Pinpoint the cell where the given text exists, returning its [X, Y] midpoint coordinate. 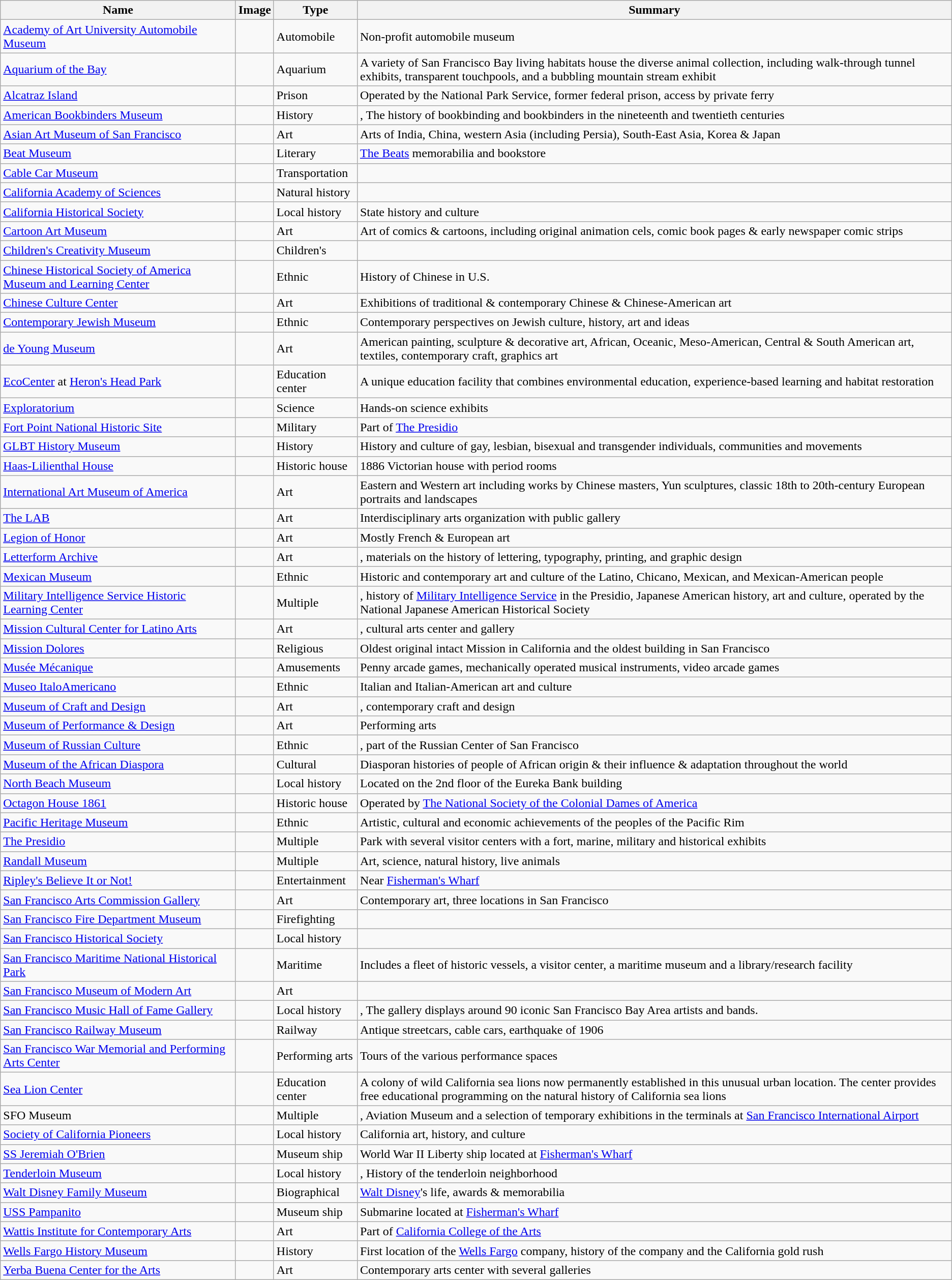
San Francisco Music Hall of Fame Gallery [118, 1010]
Railway [315, 1030]
Park with several visitor centers with a fort, marine, military and historical exhibits [654, 842]
Chinese Historical Society of America Museum and Learning Center [118, 277]
History and culture of gay, lesbian, bisexual and transgender individuals, communities and movements [654, 446]
Contemporary arts center with several galleries [654, 1270]
San Francisco Museum of Modern Art [118, 991]
Contemporary art, three locations in San Francisco [654, 900]
San Francisco Historical Society [118, 938]
Museum of Performance & Design [118, 726]
California art, history, and culture [654, 1135]
Entertainment [315, 880]
SFO Museum [118, 1115]
Near Fisherman's Wharf [654, 880]
SS Jeremiah O'Brien [118, 1154]
Society of California Pioneers [118, 1135]
, The gallery displays around 90 iconic San Francisco Bay Area artists and bands. [654, 1010]
Literary [315, 154]
, The history of bookbinding and bookbinders in the nineteenth and twentieth centuries [654, 115]
Part of California College of the Arts [654, 1231]
Letterform Archive [118, 557]
Natural history [315, 192]
Museum of Craft and Design [118, 706]
Tours of the various performance spaces [654, 1056]
, part of the Russian Center of San Francisco [654, 745]
Diasporan histories of people of African origin & their influence & adaptation throughout the world [654, 764]
, Aviation Museum and a selection of temporary exhibitions in the terminals at San Francisco International Airport [654, 1115]
Children's Creativity Museum [118, 250]
Mission Dolores [118, 648]
Randall Museum [118, 861]
San Francisco Maritime National Historical Park [118, 964]
Transportation [315, 173]
Firefighting [315, 919]
Art, science, natural history, live animals [654, 861]
, contemporary craft and design [654, 706]
San Francisco Fire Department Museum [118, 919]
Artistic, cultural and economic achievements of the peoples of the Pacific Rim [654, 822]
Octagon House 1861 [118, 803]
Museo ItaloAmericano [118, 687]
Automobile [315, 37]
Name [118, 10]
Cultural [315, 764]
Contemporary perspectives on Jewish culture, history, art and ideas [654, 322]
Fort Point National Historic Site [118, 427]
Part of The Presidio [654, 427]
Mission Cultural Center for Latino Arts [118, 629]
First location of the Wells Fargo company, history of the company and the California gold rush [654, 1251]
California Academy of Sciences [118, 192]
Hands-on science exhibits [654, 408]
State history and culture [654, 212]
, materials on the history of lettering, typography, printing, and graphic design [654, 557]
Operated by the National Park Service, former federal prison, access by private ferry [654, 96]
USS Pampanito [118, 1212]
Cartoon Art Museum [118, 231]
California Historical Society [118, 212]
Museum of the African Diaspora [118, 764]
Military [315, 427]
Eastern and Western art including works by Chinese masters, Yun sculptures, classic 18th to 20th-century European portraits and landscapes [654, 492]
Tenderloin Museum [118, 1173]
Operated by The National Society of the Colonial Dames of America [654, 803]
Museum of Russian Culture [118, 745]
Art of comics & cartoons, including original animation cels, comic book pages & early newspaper comic strips [654, 231]
American Bookbinders Museum [118, 115]
Maritime [315, 964]
Religious [315, 648]
History of Chinese in U.S. [654, 277]
Military Intelligence Service Historic Learning Center [118, 602]
Legion of Honor [118, 538]
The Presidio [118, 842]
GLBT History Museum [118, 446]
The Beats memorabilia and bookstore [654, 154]
Ripley's Believe It or Not! [118, 880]
Exhibitions of traditional & contemporary Chinese & Chinese-American art [654, 303]
Yerba Buena Center for the Arts [118, 1270]
Includes a fleet of historic vessels, a visitor center, a maritime museum and a library/research facility [654, 964]
Summary [654, 10]
Image [254, 10]
Oldest original intact Mission in California and the oldest building in San Francisco [654, 648]
Chinese Culture Center [118, 303]
Mexican Museum [118, 576]
Beat Museum [118, 154]
Non-profit automobile museum [654, 37]
Historic and contemporary art and culture of the Latino, Chicano, Mexican, and Mexican-American people [654, 576]
, History of the tenderloin neighborhood [654, 1173]
Aquarium of the Bay [118, 69]
A unique education facility that combines environmental education, experience-based learning and habitat restoration [654, 381]
Biographical [315, 1193]
Prison [315, 96]
Italian and Italian-American art and culture [654, 687]
Science [315, 408]
Mostly French & European art [654, 538]
Haas-Lilienthal House [118, 466]
The LAB [118, 518]
North Beach Museum [118, 784]
Children's [315, 250]
Wattis Institute for Contemporary Arts [118, 1231]
, cultural arts center and gallery [654, 629]
San Francisco Railway Museum [118, 1030]
Cable Car Museum [118, 173]
Wells Fargo History Museum [118, 1251]
de Young Museum [118, 349]
Contemporary Jewish Museum [118, 322]
Type [315, 10]
Interdisciplinary arts organization with public gallery [654, 518]
Sea Lion Center [118, 1089]
Alcatraz Island [118, 96]
1886 Victorian house with period rooms [654, 466]
EcoCenter at Heron's Head Park [118, 381]
San Francisco Arts Commission Gallery [118, 900]
Amusements [315, 668]
Pacific Heritage Museum [118, 822]
Musée Mécanique [118, 668]
Arts of India, China, western Asia (including Persia), South-East Asia, Korea & Japan [654, 134]
Exploratorium [118, 408]
Located on the 2nd floor of the Eureka Bank building [654, 784]
Walt Disney Family Museum [118, 1193]
Academy of Art University Automobile Museum [118, 37]
Antique streetcars, cable cars, earthquake of 1906 [654, 1030]
Submarine located at Fisherman's Wharf [654, 1212]
Asian Art Museum of San Francisco [118, 134]
World War II Liberty ship located at Fisherman's Wharf [654, 1154]
San Francisco War Memorial and Performing Arts Center [118, 1056]
Aquarium [315, 69]
Walt Disney's life, awards & memorabilia [654, 1193]
International Art Museum of America [118, 492]
Penny arcade games, mechanically operated musical instruments, video arcade games [654, 668]
